From the cell containing the given text, extract its center point as (X, Y) coordinate. 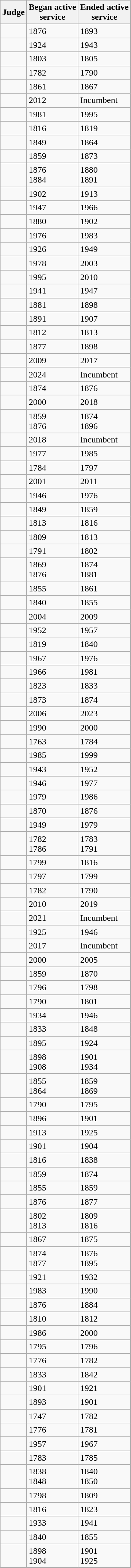
18981904 (53, 1556)
1932 (104, 1277)
1999 (104, 755)
1895 (53, 1043)
Began activeservice (53, 12)
19011934 (104, 1062)
1884 (104, 1305)
18741877 (53, 1258)
1907 (104, 319)
2021 (53, 918)
1933 (53, 1523)
1781 (104, 1430)
1802 (104, 551)
Judge (14, 12)
2011 (104, 482)
2001 (53, 482)
2003 (104, 263)
18591869 (104, 1086)
1810 (53, 1319)
18691876 (53, 570)
1891 (53, 319)
2005 (104, 960)
18761884 (53, 175)
18761895 (104, 1258)
1875 (104, 1239)
18551864 (53, 1086)
1783 (53, 1458)
1801 (104, 1001)
2006 (53, 714)
1842 (104, 1375)
18021813 (53, 1221)
1803 (53, 59)
1838 (104, 1160)
18981908 (53, 1062)
18801891 (104, 175)
Ended activeservice (104, 12)
1763 (53, 741)
2004 (53, 616)
19011925 (104, 1556)
2012 (53, 100)
18091816 (104, 1221)
1978 (53, 263)
1747 (53, 1416)
2019 (104, 904)
1791 (53, 551)
1848 (104, 1029)
18591876 (53, 421)
1874 1881 (104, 570)
1785 (104, 1458)
1881 (53, 305)
1864 (104, 142)
1926 (53, 249)
18741896 (104, 421)
1880 (53, 222)
2024 (53, 374)
18381848 (53, 1476)
2023 (104, 714)
1896 (53, 1118)
17831791 (104, 843)
18401850 (104, 1476)
1904 (104, 1146)
1805 (104, 59)
1934 (53, 1015)
17821786 (53, 843)
